Locate the cell with the specified text and output its (X, Y) center coordinate. 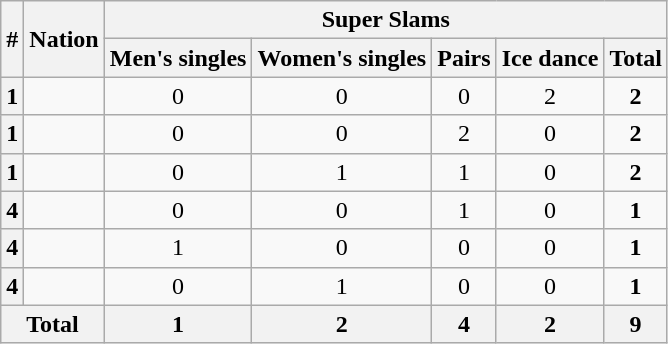
# (12, 39)
Pairs (464, 58)
Women's singles (342, 58)
9 (636, 324)
Nation (64, 39)
Men's singles (178, 58)
Super Slams (386, 20)
Ice dance (550, 58)
